Capture the cell that displays the provided text and extract its [x, y] central coordinate. 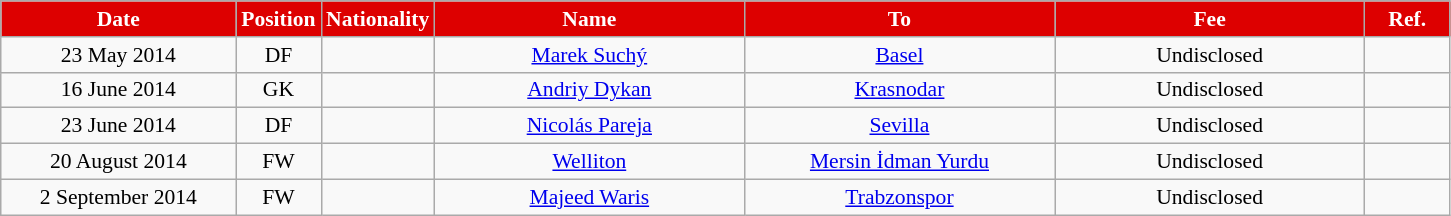
Trabzonspor [899, 197]
Basel [899, 55]
Majeed Waris [589, 197]
Sevilla [899, 126]
2 September 2014 [118, 197]
23 June 2014 [118, 126]
Krasnodar [899, 90]
Marek Suchý [589, 55]
Date [118, 19]
Name [589, 19]
Ref. [1408, 19]
Fee [1210, 19]
Mersin İdman Yurdu [899, 162]
Andriy Dykan [589, 90]
16 June 2014 [118, 90]
Welliton [589, 162]
20 August 2014 [118, 162]
Nicolás Pareja [589, 126]
23 May 2014 [118, 55]
To [899, 19]
GK [278, 90]
Position [278, 19]
Nationality [378, 19]
